Capture the cell that displays the provided text and extract its [x, y] central coordinate. 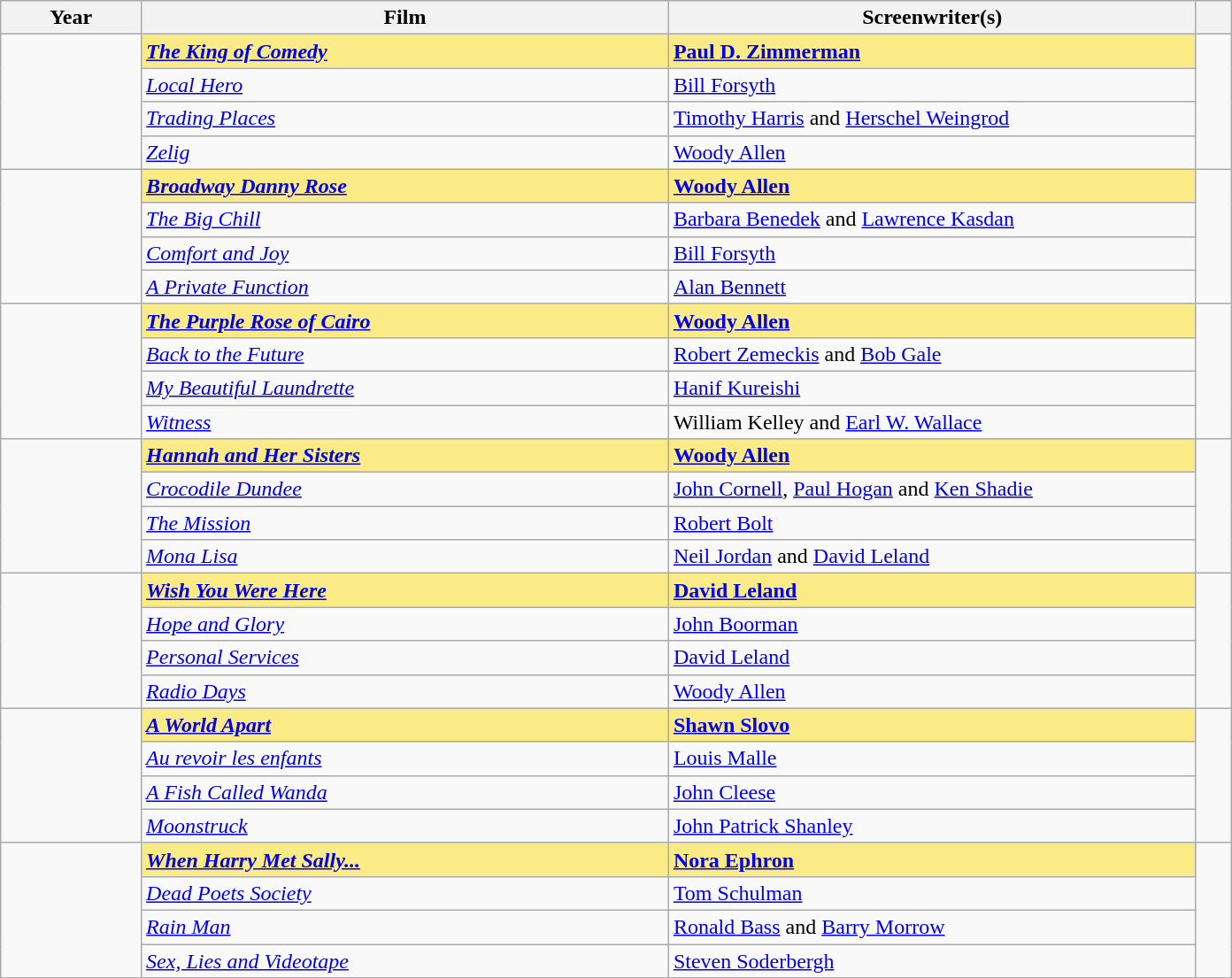
Robert Zemeckis and Bob Gale [932, 354]
My Beautiful Laundrette [405, 388]
The Purple Rose of Cairo [405, 320]
A Fish Called Wanda [405, 792]
Steven Soderbergh [932, 960]
Crocodile Dundee [405, 489]
Hannah and Her Sisters [405, 456]
Comfort and Joy [405, 253]
The King of Comedy [405, 51]
John Cleese [932, 792]
Rain Man [405, 927]
A World Apart [405, 725]
Radio Days [405, 691]
Barbara Benedek and Lawrence Kasdan [932, 219]
A Private Function [405, 287]
John Boorman [932, 624]
Au revoir les enfants [405, 759]
Timothy Harris and Herschel Weingrod [932, 119]
Tom Schulman [932, 893]
Alan Bennett [932, 287]
John Patrick Shanley [932, 826]
Hanif Kureishi [932, 388]
Local Hero [405, 85]
John Cornell, Paul Hogan and Ken Shadie [932, 489]
Back to the Future [405, 354]
Dead Poets Society [405, 893]
Robert Bolt [932, 523]
Screenwriter(s) [932, 18]
Trading Places [405, 119]
Year [71, 18]
Paul D. Zimmerman [932, 51]
Sex, Lies and Videotape [405, 960]
Neil Jordan and David Leland [932, 557]
Ronald Bass and Barry Morrow [932, 927]
Shawn Slovo [932, 725]
Zelig [405, 152]
Personal Services [405, 658]
Moonstruck [405, 826]
Witness [405, 422]
Louis Malle [932, 759]
Hope and Glory [405, 624]
Nora Ephron [932, 859]
The Mission [405, 523]
When Harry Met Sally... [405, 859]
The Big Chill [405, 219]
Film [405, 18]
William Kelley and Earl W. Wallace [932, 422]
Wish You Were Here [405, 590]
Mona Lisa [405, 557]
Broadway Danny Rose [405, 186]
